From the cell containing the given text, extract its center point as [x, y] coordinate. 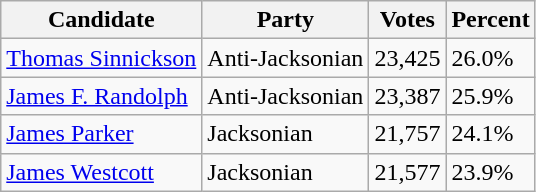
Percent [490, 20]
Thomas Sinnickson [102, 58]
Party [286, 20]
James F. Randolph [102, 96]
23,387 [408, 96]
James Parker [102, 134]
25.9% [490, 96]
Candidate [102, 20]
23.9% [490, 172]
23,425 [408, 58]
26.0% [490, 58]
James Westcott [102, 172]
24.1% [490, 134]
21,577 [408, 172]
Votes [408, 20]
21,757 [408, 134]
